Capture the cell that displays the provided text and extract its (x, y) central coordinate. 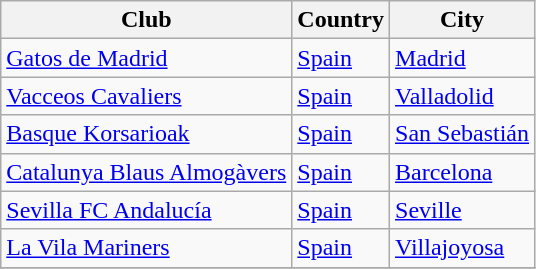
Madrid (462, 58)
Sevilla FC Andalucía (146, 210)
Country (341, 20)
Basque Korsarioak (146, 134)
Gatos de Madrid (146, 58)
Catalunya Blaus Almogàvers (146, 172)
La Vila Mariners (146, 248)
City (462, 20)
Seville (462, 210)
Villajoyosa (462, 248)
San Sebastián (462, 134)
Valladolid (462, 96)
Club (146, 20)
Vacceos Cavaliers (146, 96)
Barcelona (462, 172)
